Output the (X, Y) coordinate of the center of the cell containing the given text.  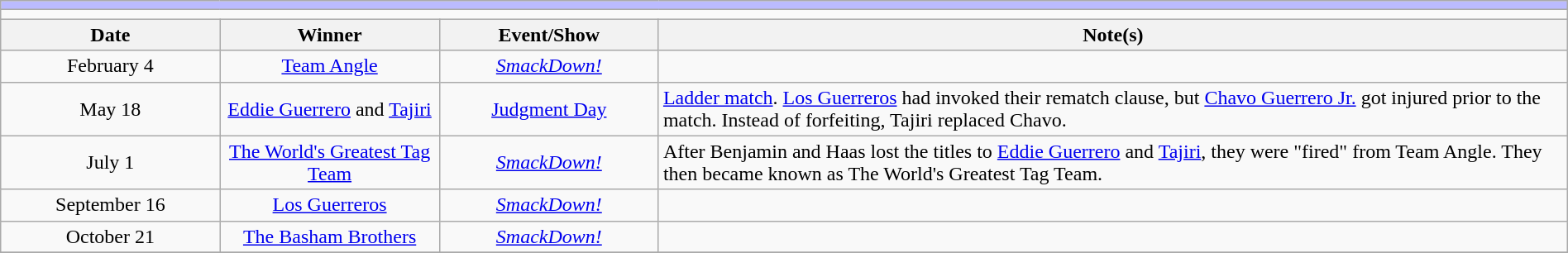
Eddie Guerrero and Tajiri (329, 109)
Los Guerreros (329, 205)
Winner (329, 35)
Note(s) (1113, 35)
Judgment Day (549, 109)
February 4 (111, 66)
Team Angle (329, 66)
October 21 (111, 236)
The Basham Brothers (329, 236)
July 1 (111, 162)
Date (111, 35)
September 16 (111, 205)
Event/Show (549, 35)
The World's Greatest Tag Team (329, 162)
May 18 (111, 109)
